Extract the [X, Y] coordinate from the center of the cell holding the provided text.  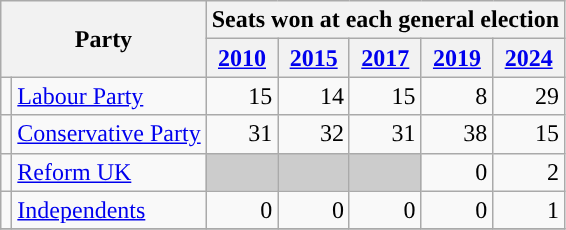
Labour Party [109, 96]
Conservative Party [109, 134]
Independents [109, 210]
Reform UK [109, 172]
2010 [242, 58]
2019 [457, 58]
1 [529, 210]
38 [457, 134]
8 [457, 96]
2015 [314, 58]
Party [104, 39]
32 [314, 134]
29 [529, 96]
2017 [385, 58]
Seats won at each general election [385, 20]
2024 [529, 58]
2 [529, 172]
14 [314, 96]
